Scan for the cell matching the given text and deliver its (X, Y) coordinate at center. 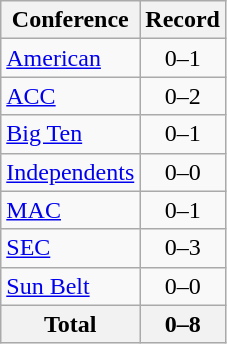
0–2 (183, 96)
SEC (70, 248)
American (70, 58)
Sun Belt (70, 286)
ACC (70, 96)
Independents (70, 172)
0–8 (183, 324)
Total (70, 324)
Record (183, 20)
0–3 (183, 248)
Conference (70, 20)
Big Ten (70, 134)
MAC (70, 210)
